For the text-containing cell, return its midpoint in (X, Y) coordinate format. 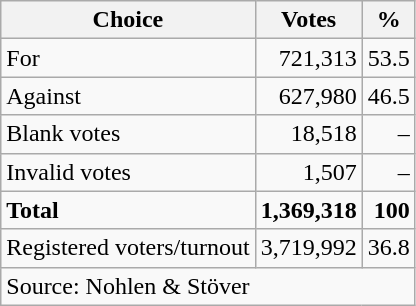
Registered voters/turnout (128, 248)
100 (388, 210)
3,719,992 (308, 248)
Choice (128, 20)
18,518 (308, 134)
721,313 (308, 58)
Total (128, 210)
1,507 (308, 172)
Source: Nohlen & Stöver (208, 286)
Votes (308, 20)
53.5 (388, 58)
1,369,318 (308, 210)
For (128, 58)
Blank votes (128, 134)
627,980 (308, 96)
46.5 (388, 96)
Against (128, 96)
36.8 (388, 248)
Invalid votes (128, 172)
% (388, 20)
